Detect which cell encompasses the target text, then output its (X, Y) center coordinate. 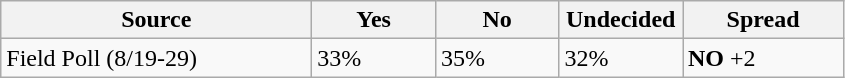
Undecided (621, 20)
35% (497, 58)
No (497, 20)
NO +2 (762, 58)
32% (621, 58)
33% (374, 58)
Spread (762, 20)
Yes (374, 20)
Source (156, 20)
Field Poll (8/19-29) (156, 58)
